Scan for the cell matching the given text and deliver its (X, Y) coordinate at center. 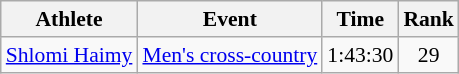
Men's cross-country (230, 55)
Shlomi Haimy (70, 55)
29 (428, 55)
Time (360, 19)
Event (230, 19)
1:43:30 (360, 55)
Athlete (70, 19)
Rank (428, 19)
